For the text-containing cell, return its midpoint in [x, y] coordinate format. 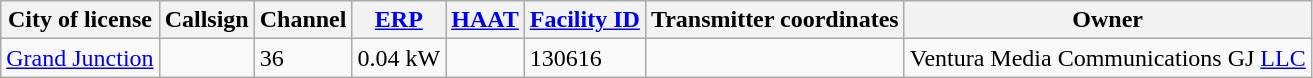
Transmitter coordinates [774, 20]
Ventura Media Communications GJ LLC [1108, 58]
Callsign [206, 20]
City of license [80, 20]
Channel [303, 20]
Facility ID [584, 20]
Owner [1108, 20]
HAAT [486, 20]
ERP [399, 20]
130616 [584, 58]
36 [303, 58]
0.04 kW [399, 58]
Grand Junction [80, 58]
